Scan for the cell matching the given text and deliver its (x, y) coordinate at center. 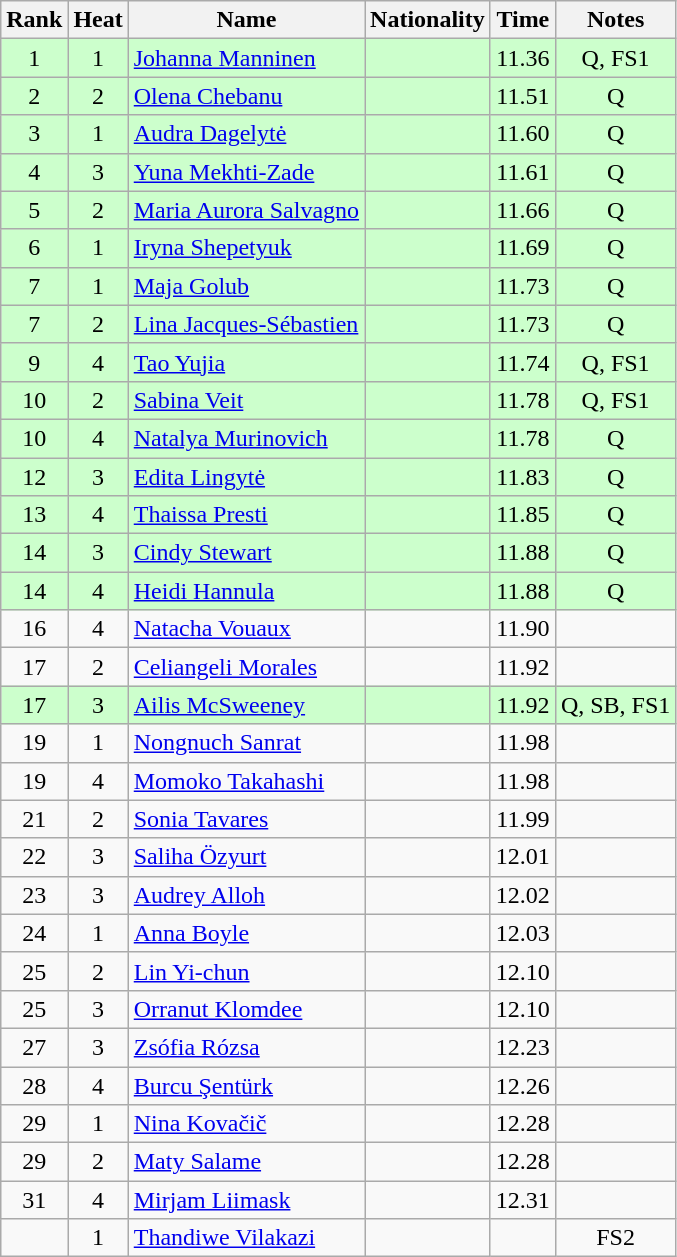
Name (246, 20)
Zsófia Rózsa (246, 1047)
Olena Chebanu (246, 96)
Momoko Takahashi (246, 781)
Lin Yi-chun (246, 971)
Lina Jacques-Sébastien (246, 324)
Celiangeli Morales (246, 667)
12 (34, 477)
Edita Lingytė (246, 477)
12.26 (522, 1085)
Yuna Mekhti-Zade (246, 172)
Johanna Manninen (246, 58)
Heat (98, 20)
Rank (34, 20)
31 (34, 1200)
28 (34, 1085)
Heidi Hannula (246, 591)
Q, SB, FS1 (615, 705)
Time (522, 20)
12.23 (522, 1047)
12.31 (522, 1200)
11.99 (522, 819)
12.02 (522, 895)
Maja Golub (246, 286)
Cindy Stewart (246, 553)
Thaissa Presti (246, 515)
Nationality (428, 20)
Maria Aurora Salvagno (246, 210)
Nina Kovačič (246, 1124)
12.03 (522, 933)
11.61 (522, 172)
Saliha Özyurt (246, 857)
Orranut Klomdee (246, 1009)
13 (34, 515)
12.01 (522, 857)
Anna Boyle (246, 933)
9 (34, 362)
Ailis McSweeney (246, 705)
Nongnuch Sanrat (246, 743)
Thandiwe Vilakazi (246, 1238)
Notes (615, 20)
Iryna Shepetyuk (246, 248)
27 (34, 1047)
11.51 (522, 96)
FS2 (615, 1238)
24 (34, 933)
Tao Yujia (246, 362)
11.85 (522, 515)
Natalya Murinovich (246, 438)
11.83 (522, 477)
11.60 (522, 134)
23 (34, 895)
Audrey Alloh (246, 895)
Mirjam Liimask (246, 1200)
5 (34, 210)
Sabina Veit (246, 400)
Natacha Vouaux (246, 629)
21 (34, 819)
22 (34, 857)
11.36 (522, 58)
Sonia Tavares (246, 819)
6 (34, 248)
11.90 (522, 629)
11.66 (522, 210)
Maty Salame (246, 1162)
11.69 (522, 248)
Audra Dagelytė (246, 134)
16 (34, 629)
11.74 (522, 362)
Burcu Şentürk (246, 1085)
